Search for the cell housing the specified text and yield its [x, y] center coordinate. 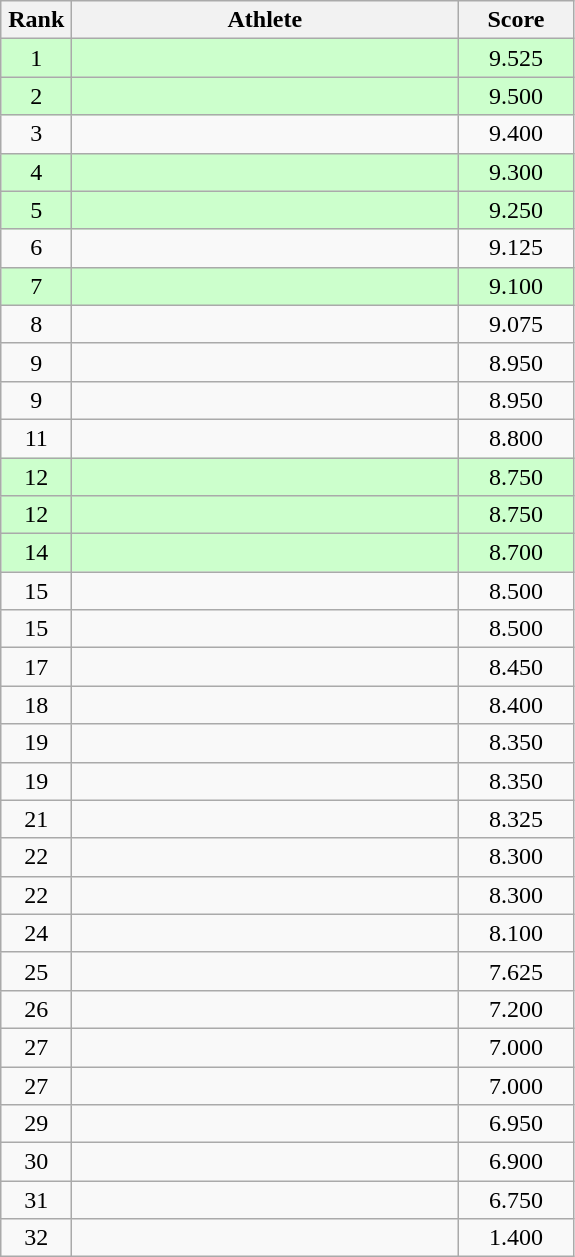
29 [36, 1124]
14 [36, 553]
11 [36, 438]
8.700 [516, 553]
8.450 [516, 667]
3 [36, 134]
6 [36, 248]
6.750 [516, 1200]
32 [36, 1238]
18 [36, 705]
8.400 [516, 705]
1 [36, 58]
Rank [36, 20]
8.800 [516, 438]
8.100 [516, 933]
9.100 [516, 286]
7.625 [516, 971]
9.400 [516, 134]
8 [36, 324]
17 [36, 667]
Score [516, 20]
9.500 [516, 96]
5 [36, 210]
26 [36, 1009]
4 [36, 172]
24 [36, 933]
9.125 [516, 248]
Athlete [265, 20]
25 [36, 971]
7 [36, 286]
7.200 [516, 1009]
9.300 [516, 172]
9.525 [516, 58]
1.400 [516, 1238]
8.325 [516, 819]
6.900 [516, 1162]
2 [36, 96]
9.075 [516, 324]
31 [36, 1200]
30 [36, 1162]
6.950 [516, 1124]
21 [36, 819]
9.250 [516, 210]
